For the text-containing cell, return its midpoint in [X, Y] coordinate format. 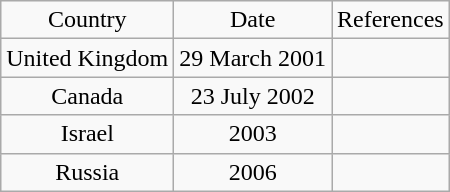
References [391, 20]
Russia [88, 172]
29 March 2001 [253, 58]
Country [88, 20]
Canada [88, 96]
Date [253, 20]
United Kingdom [88, 58]
Israel [88, 134]
2006 [253, 172]
2003 [253, 134]
23 July 2002 [253, 96]
